Search for the cell housing the specified text and yield its (X, Y) center coordinate. 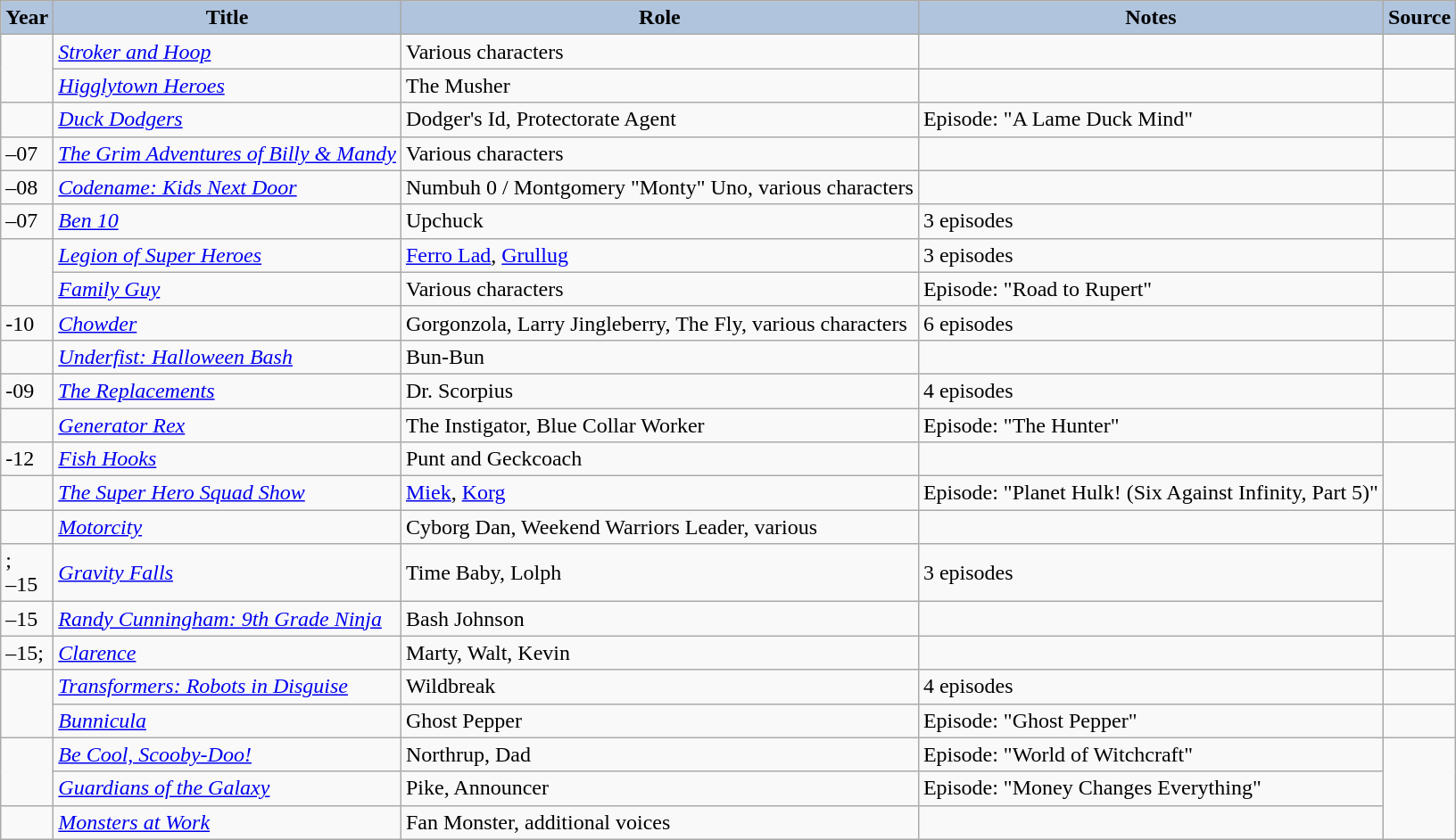
Fan Monster, additional voices (659, 822)
Clarence (227, 653)
Guardians of the Galaxy (227, 788)
Duck Dodgers (227, 119)
Episode: "Money Changes Everything" (1151, 788)
Numbuh 0 / Montgomery "Monty" Uno, various characters (659, 187)
Wildbreak (659, 687)
Episode: "A Lame Duck Mind" (1151, 119)
Episode: "The Hunter" (1151, 425)
Gravity Falls (227, 572)
Title (227, 18)
Dodger's Id, Protectorate Agent (659, 119)
-10 (27, 323)
–15 (27, 619)
The Grim Adventures of Billy & Mandy (227, 153)
Cyborg Dan, Weekend Warriors Leader, various (659, 527)
Legion of Super Heroes (227, 255)
-12 (27, 459)
Motorcity (227, 527)
Punt and Geckcoach (659, 459)
Miek, Korg (659, 493)
Transformers: Robots in Disguise (227, 687)
The Super Hero Squad Show (227, 493)
Marty, Walt, Kevin (659, 653)
The Instigator, Blue Collar Worker (659, 425)
Ben 10 (227, 221)
Generator Rex (227, 425)
Year (27, 18)
;–15 (27, 572)
Upchuck (659, 221)
Be Cool, Scooby-Doo! (227, 754)
Northrup, Dad (659, 754)
Notes (1151, 18)
Bun-Bun (659, 357)
Episode: "Planet Hulk! (Six Against Infinity, Part 5)" (1151, 493)
Family Guy (227, 289)
Gorgonzola, Larry Jingleberry, The Fly, various characters (659, 323)
Episode: "World of Witchcraft" (1151, 754)
Bash Johnson (659, 619)
–08 (27, 187)
–15; (27, 653)
Dr. Scorpius (659, 391)
The Replacements (227, 391)
Role (659, 18)
Bunnicula (227, 721)
Monsters at Work (227, 822)
Higglytown Heroes (227, 86)
Stroker and Hoop (227, 52)
The Musher (659, 86)
-09 (27, 391)
Episode: "Ghost Pepper" (1151, 721)
6 episodes (1151, 323)
Codename: Kids Next Door (227, 187)
Fish Hooks (227, 459)
Episode: "Road to Rupert" (1151, 289)
Source (1419, 18)
Ghost Pepper (659, 721)
Chowder (227, 323)
Randy Cunningham: 9th Grade Ninja (227, 619)
Time Baby, Lolph (659, 572)
Underfist: Halloween Bash (227, 357)
Pike, Announcer (659, 788)
Ferro Lad, Grullug (659, 255)
